Pinpoint the cell where the given text exists, returning its [X, Y] midpoint coordinate. 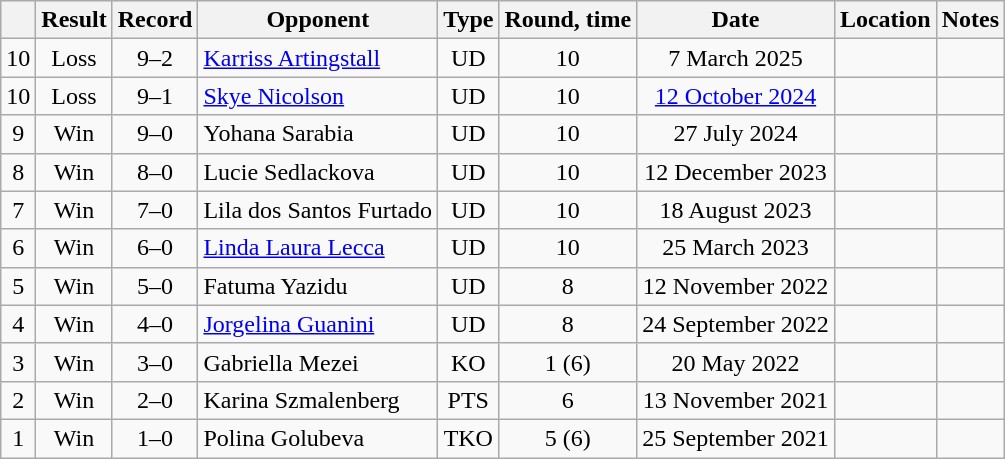
Fatuma Yazidu [318, 286]
5 (6) [568, 438]
1 [18, 438]
PTS [468, 400]
Jorgelina Guanini [318, 324]
25 September 2021 [736, 438]
Lila dos Santos Furtado [318, 210]
3 [18, 362]
5–0 [155, 286]
2 [18, 400]
7 March 2025 [736, 58]
Yohana Sarabia [318, 134]
4–0 [155, 324]
Skye Nicolson [318, 96]
7–0 [155, 210]
Polina Golubeva [318, 438]
Karriss Artingstall [318, 58]
24 September 2022 [736, 324]
Result [74, 20]
12 October 2024 [736, 96]
Type [468, 20]
7 [18, 210]
27 July 2024 [736, 134]
4 [18, 324]
5 [18, 286]
Notes [970, 20]
Location [885, 20]
Round, time [568, 20]
8–0 [155, 172]
6–0 [155, 248]
25 March 2023 [736, 248]
1–0 [155, 438]
20 May 2022 [736, 362]
12 November 2022 [736, 286]
9–1 [155, 96]
9–0 [155, 134]
Record [155, 20]
Gabriella Mezei [318, 362]
Karina Szmalenberg [318, 400]
Date [736, 20]
18 August 2023 [736, 210]
Opponent [318, 20]
13 November 2021 [736, 400]
Lucie Sedlackova [318, 172]
2–0 [155, 400]
9 [18, 134]
3–0 [155, 362]
Linda Laura Lecca [318, 248]
TKO [468, 438]
1 (6) [568, 362]
12 December 2023 [736, 172]
KO [468, 362]
9–2 [155, 58]
